Locate the cell with the specified text and output its (x, y) center coordinate. 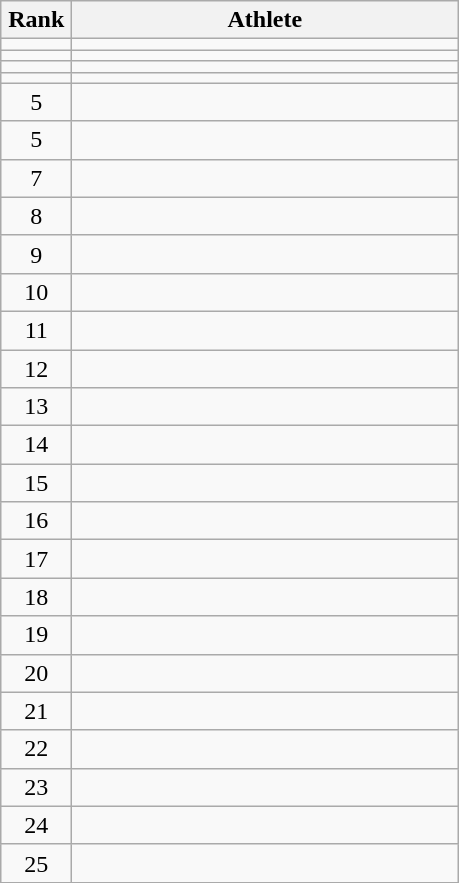
17 (36, 559)
14 (36, 445)
13 (36, 407)
7 (36, 178)
20 (36, 673)
15 (36, 483)
12 (36, 369)
8 (36, 216)
23 (36, 787)
Athlete (265, 20)
9 (36, 254)
19 (36, 635)
18 (36, 597)
25 (36, 863)
22 (36, 749)
10 (36, 292)
16 (36, 521)
24 (36, 825)
11 (36, 330)
21 (36, 711)
Rank (36, 20)
